Extract the [X, Y] coordinate from the center of the cell holding the provided text.  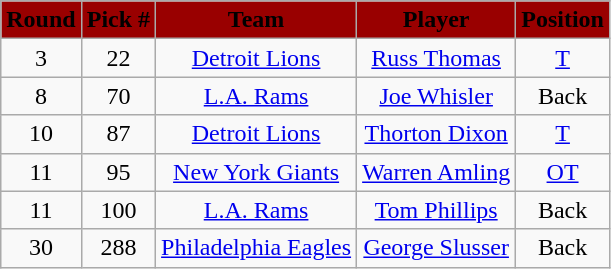
Player [436, 20]
Position [563, 20]
Philadelphia Eagles [256, 248]
288 [118, 248]
Russ Thomas [436, 58]
OT [563, 172]
87 [118, 134]
95 [118, 172]
New York Giants [256, 172]
10 [41, 134]
Thorton Dixon [436, 134]
George Slusser [436, 248]
Team [256, 20]
Joe Whisler [436, 96]
8 [41, 96]
22 [118, 58]
100 [118, 210]
30 [41, 248]
Round [41, 20]
Warren Amling [436, 172]
Pick # [118, 20]
Tom Phillips [436, 210]
70 [118, 96]
3 [41, 58]
